Pinpoint the cell where the given text exists, returning its [X, Y] midpoint coordinate. 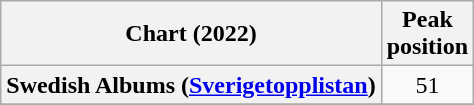
51 [427, 85]
Chart (2022) [191, 34]
Swedish Albums (Sverigetopplistan) [191, 85]
Peakposition [427, 34]
